Return (x, y) of the center of cell containing provided text 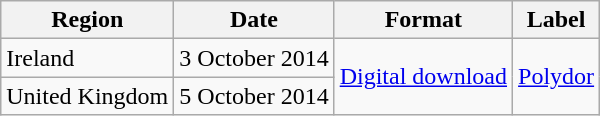
Ireland (88, 58)
Digital download (423, 77)
United Kingdom (88, 96)
Region (88, 20)
5 October 2014 (254, 96)
Date (254, 20)
3 October 2014 (254, 58)
Polydor (556, 77)
Label (556, 20)
Format (423, 20)
